Locate the cell with the specified text and output its (x, y) center coordinate. 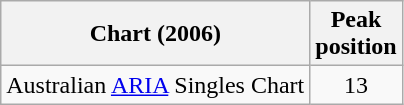
Chart (2006) (156, 34)
13 (356, 85)
Australian ARIA Singles Chart (156, 85)
Peakposition (356, 34)
